Output the [x, y] coordinate of the center of the cell containing the given text.  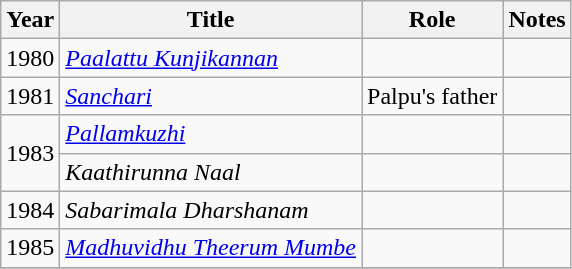
Palpu's father [432, 96]
Title [211, 20]
Sabarimala Dharshanam [211, 210]
Madhuvidhu Theerum Mumbe [211, 248]
Sanchari [211, 96]
Kaathirunna Naal [211, 172]
1981 [30, 96]
1985 [30, 248]
Paalattu Kunjikannan [211, 58]
Notes [537, 20]
Year [30, 20]
1983 [30, 153]
Pallamkuzhi [211, 134]
1980 [30, 58]
1984 [30, 210]
Role [432, 20]
